Search for the cell housing the specified text and yield its (X, Y) center coordinate. 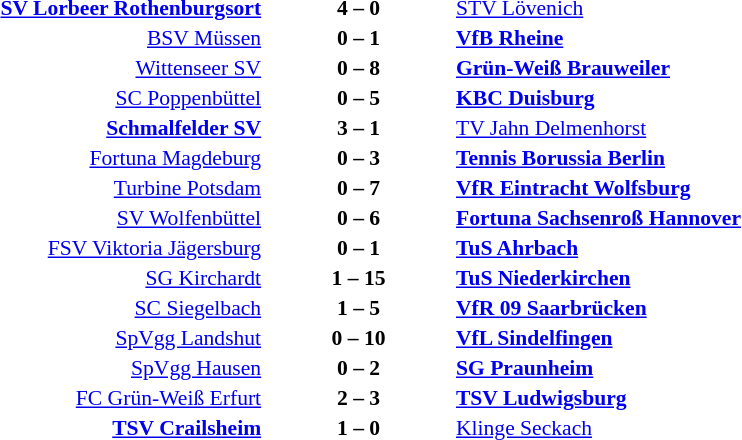
1 – 5 (358, 308)
2 – 3 (358, 398)
0 – 8 (358, 68)
0 – 3 (358, 158)
0 – 5 (358, 98)
0 – 10 (358, 338)
0 – 6 (358, 218)
0 – 7 (358, 188)
1 – 15 (358, 278)
0 – 2 (358, 368)
3 – 1 (358, 128)
